Locate the cell with the specified text and output its (X, Y) center coordinate. 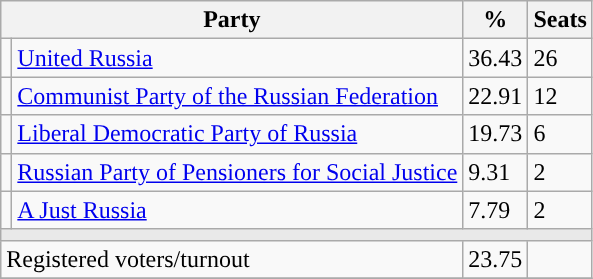
9.31 (496, 172)
% (496, 20)
26 (560, 58)
Liberal Democratic Party of Russia (238, 134)
36.43 (496, 58)
Russian Party of Pensioners for Social Justice (238, 172)
Registered voters/turnout (232, 259)
7.79 (496, 210)
Party (232, 20)
19.73 (496, 134)
12 (560, 96)
Communist Party of the Russian Federation (238, 96)
6 (560, 134)
23.75 (496, 259)
Seats (560, 20)
22.91 (496, 96)
United Russia (238, 58)
A Just Russia (238, 210)
